Output the [x, y] coordinate of the center of the cell containing the given text.  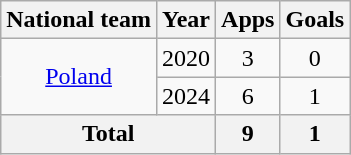
National team [79, 20]
Total [108, 134]
Year [186, 20]
0 [315, 58]
Apps [248, 20]
9 [248, 134]
2020 [186, 58]
Goals [315, 20]
6 [248, 96]
3 [248, 58]
Poland [79, 77]
2024 [186, 96]
